Output the (X, Y) coordinate of the center of the cell containing the given text.  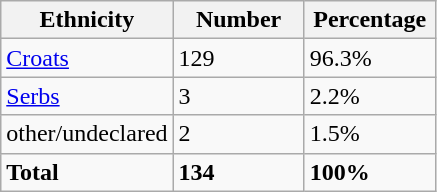
Total (87, 172)
2 (238, 134)
Ethnicity (87, 20)
100% (370, 172)
other/undeclared (87, 134)
134 (238, 172)
129 (238, 58)
Croats (87, 58)
1.5% (370, 134)
Number (238, 20)
2.2% (370, 96)
96.3% (370, 58)
3 (238, 96)
Serbs (87, 96)
Percentage (370, 20)
